Find where the given text appears and provide that cell's center as [x, y] coordinate. 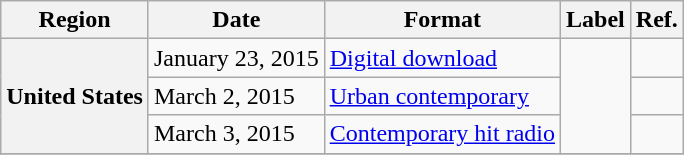
United States [75, 96]
Contemporary hit radio [442, 134]
Urban contemporary [442, 96]
Label [596, 20]
Format [442, 20]
March 3, 2015 [236, 134]
Region [75, 20]
March 2, 2015 [236, 96]
Date [236, 20]
Digital download [442, 58]
Ref. [656, 20]
January 23, 2015 [236, 58]
